Provide the [X, Y] coordinate of the cell's center where the given text is located.  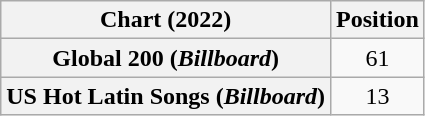
13 [378, 96]
US Hot Latin Songs (Billboard) [166, 96]
61 [378, 58]
Position [378, 20]
Chart (2022) [166, 20]
Global 200 (Billboard) [166, 58]
